Output the (x, y) coordinate of the center of the cell containing the given text.  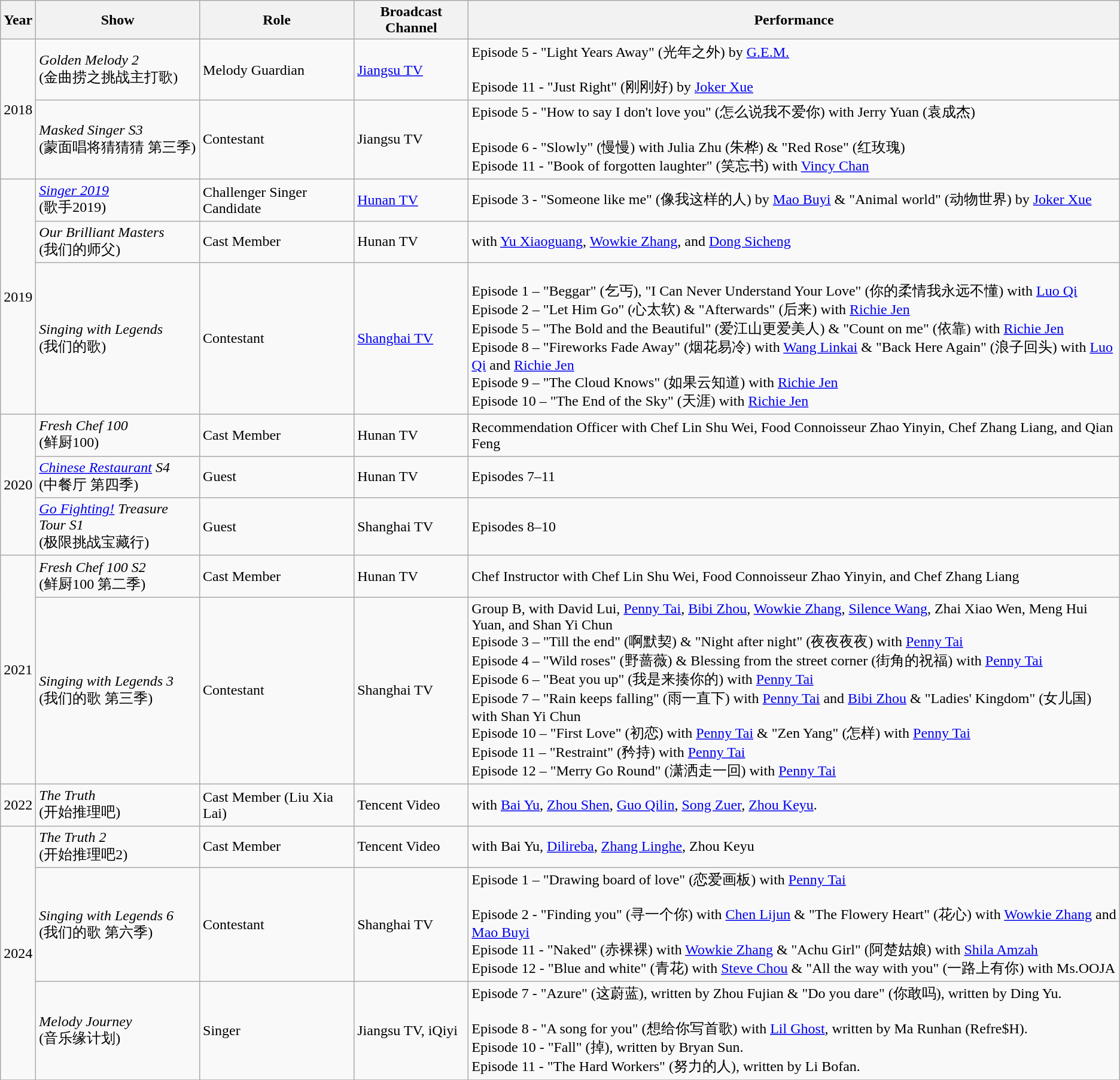
Fresh Chef 100(鲜厨100) (118, 436)
Go Fighting! Treasure Tour S1(极限挑战宝藏行) (118, 527)
Episodes 8–10 (794, 527)
Singer (277, 1031)
Episode 3 - "Someone like me" (像我这样的人) by Mao Buyi & "Animal world" (动物世界) by Joker Xue (794, 200)
2019 (18, 297)
Fresh Chef 100 S2(鲜厨100 第二季) (118, 576)
Performance (794, 20)
Melody Guardian (277, 69)
Episode 5 - "Light Years Away" (光年之外) by G.E.M. Episode 11 - "Just Right" (刚刚好) by Joker Xue (794, 69)
Recommendation Officer with Chef Lin Shu Wei, Food Connoisseur Zhao Yinyin, Chef Zhang Liang, and Qian Feng (794, 436)
2021 (18, 670)
Singing with Legends 3(我们的歌 第三季) (118, 690)
Role (277, 20)
2024 (18, 953)
2018 (18, 109)
Chef Instructor with Chef Lin Shu Wei, Food Connoisseur Zhao Yinyin, and Chef Zhang Liang (794, 576)
Chinese Restaurant S4(中餐厅 第四季) (118, 477)
Broadcast Channel (412, 20)
with Yu Xiaoguang, Wowkie Zhang, and Dong Sicheng (794, 242)
Singing with Legends(我们的歌) (118, 339)
Singer 2019(歌手2019) (118, 200)
Singing with Legends 6(我们的歌 第六季) (118, 925)
The Truth 2(开始推理吧2) (118, 847)
2022 (18, 805)
Melody Journey(音乐缘计划) (118, 1031)
Show (118, 20)
Golden Melody 2(金曲捞之挑战主打歌) (118, 69)
Challenger Singer Candidate (277, 200)
2020 (18, 485)
Episodes 7–11 (794, 477)
with Bai Yu, Zhou Shen, Guo Qilin, Song Zuer, Zhou Keyu. (794, 805)
Our Brilliant Masters(我们的师父) (118, 242)
Year (18, 20)
The Truth(开始推理吧) (118, 805)
Jiangsu TV, iQiyi (412, 1031)
Masked Singer S3(蒙面唱将猜猜猜 第三季) (118, 140)
with Bai Yu, Dilireba, Zhang Linghe, Zhou Keyu (794, 847)
Cast Member (Liu Xia Lai) (277, 805)
